Pinpoint the cell where the given text exists, returning its [X, Y] midpoint coordinate. 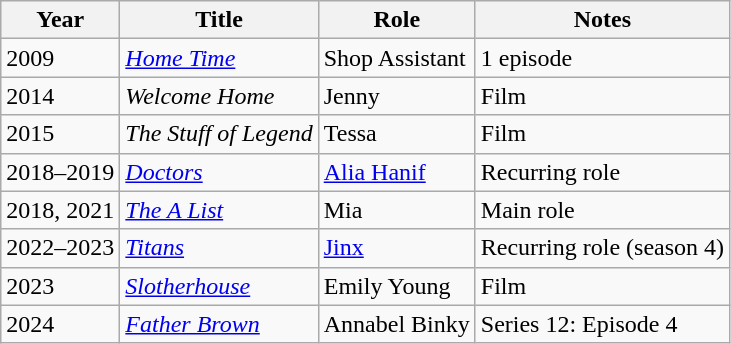
Mia [396, 210]
Titans [219, 248]
2014 [60, 96]
1 episode [602, 58]
The Stuff of Legend [219, 134]
2023 [60, 286]
Role [396, 20]
Tessa [396, 134]
2024 [60, 324]
The A List [219, 210]
Recurring role [602, 172]
Alia Hanif [396, 172]
2009 [60, 58]
Jinx [396, 248]
Jenny [396, 96]
Notes [602, 20]
Recurring role (season 4) [602, 248]
Title [219, 20]
2022–2023 [60, 248]
Doctors [219, 172]
2015 [60, 134]
Annabel Binky [396, 324]
2018–2019 [60, 172]
Slotherhouse [219, 286]
Series 12: Episode 4 [602, 324]
Main role [602, 210]
Year [60, 20]
Father Brown [219, 324]
2018, 2021 [60, 210]
Shop Assistant [396, 58]
Welcome Home [219, 96]
Emily Young [396, 286]
Home Time [219, 58]
